Detect which cell encompasses the target text, then output its [x, y] center coordinate. 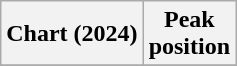
Chart (2024) [72, 34]
Peakposition [189, 34]
